Return (X, Y) of the center of cell containing provided text 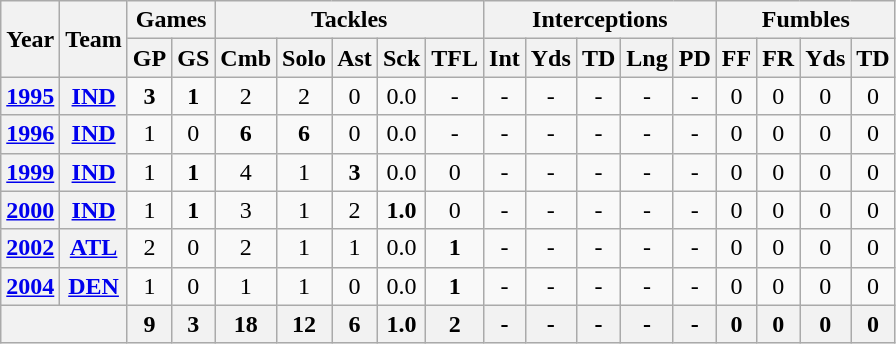
1995 (30, 96)
Int (505, 58)
DEN (94, 286)
Year (30, 39)
ATL (94, 248)
12 (304, 324)
GP (149, 58)
GS (194, 58)
Fumbles (806, 20)
Ast (355, 58)
2000 (30, 210)
Games (170, 20)
1996 (30, 134)
2002 (30, 248)
FF (736, 58)
Sck (401, 58)
2004 (30, 286)
Cmb (246, 58)
Team (94, 39)
Lng (647, 58)
9 (149, 324)
Solo (304, 58)
18 (246, 324)
1999 (30, 172)
Tackles (350, 20)
TFL (455, 58)
Interceptions (600, 20)
4 (246, 172)
PD (694, 58)
FR (778, 58)
